Find where the given text appears and provide that cell's center as [X, Y] coordinate. 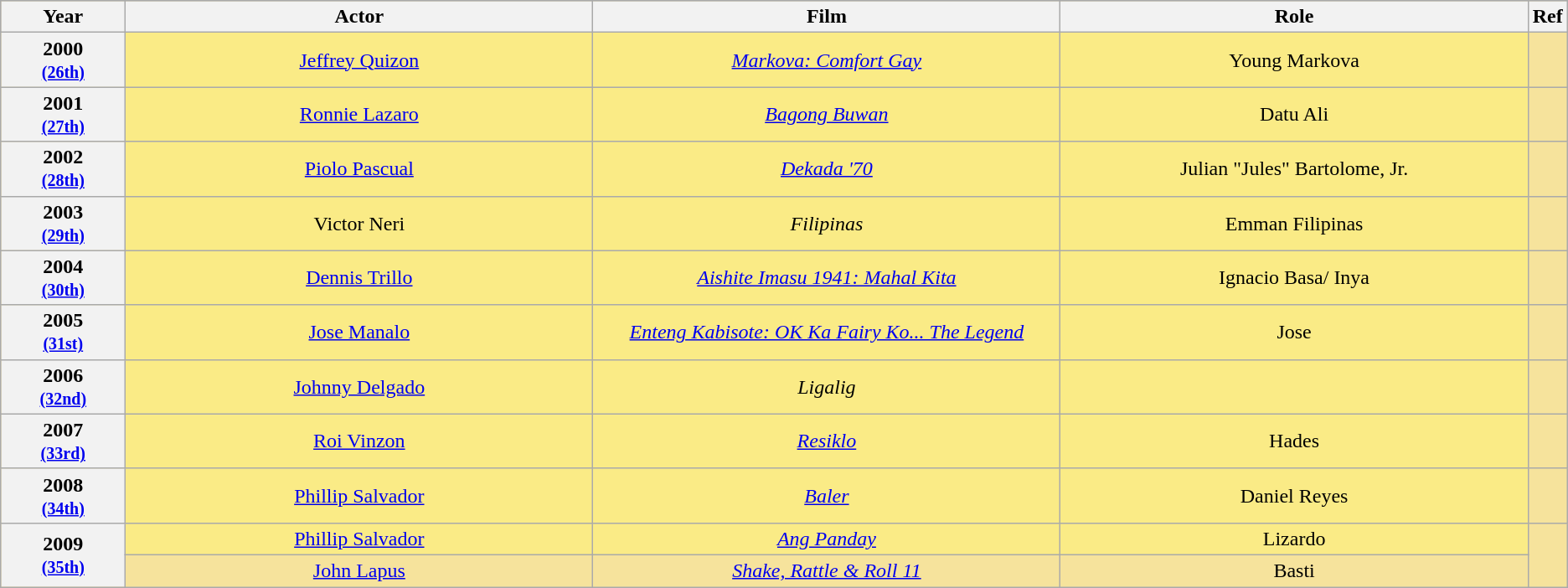
2006 (32nd) [64, 387]
Hades [1294, 441]
2003 (29th) [64, 223]
Roi Vinzon [359, 441]
Jose [1294, 332]
Emman Filipinas [1294, 223]
Ligalig [827, 387]
Resiklo [827, 441]
Dekada '70 [827, 169]
Shake, Rattle & Roll 11 [827, 570]
Piolo Pascual [359, 169]
Jeffrey Quizon [359, 60]
Role [1294, 17]
Aishite Imasu 1941: Mahal Kita [827, 278]
Victor Neri [359, 223]
2002 (28th) [64, 169]
Young Markova [1294, 60]
Bagong Buwan [827, 114]
Basti [1294, 570]
Filipinas [827, 223]
Film [827, 17]
Julian "Jules" Bartolome, Jr. [1294, 169]
Ref [1548, 17]
Lizardo [1294, 539]
Jose Manalo [359, 332]
Markova: Comfort Gay [827, 60]
2008 (34th) [64, 496]
2000 (26th) [64, 60]
2007 (33rd) [64, 441]
Dennis Trillo [359, 278]
Ronnie Lazaro [359, 114]
Ang Panday [827, 539]
Actor [359, 17]
Daniel Reyes [1294, 496]
Johnny Delgado [359, 387]
Datu Ali [1294, 114]
2001 (27th) [64, 114]
2009 (35th) [64, 554]
Baler [827, 496]
Enteng Kabisote: OK Ka Fairy Ko... The Legend [827, 332]
2005 (31st) [64, 332]
Ignacio Basa/ Inya [1294, 278]
2004 (30th) [64, 278]
John Lapus [359, 570]
Year [64, 17]
